For the text-containing cell, return its midpoint in (X, Y) coordinate format. 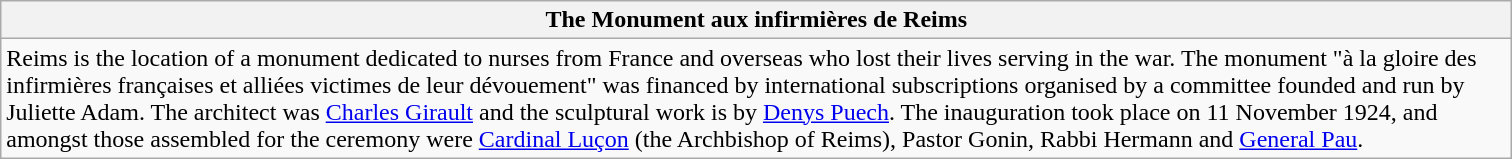
The Monument aux infirmières de Reims (756, 20)
